Extract the (x, y) coordinate from the center of the cell holding the provided text.  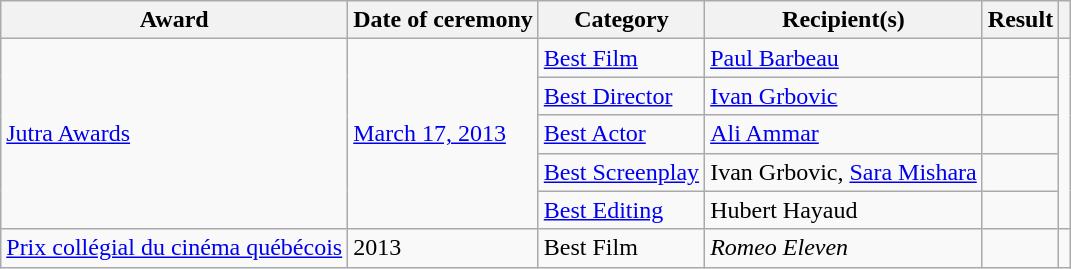
March 17, 2013 (444, 134)
Best Actor (621, 134)
Best Editing (621, 210)
Prix collégial du cinéma québécois (174, 248)
Best Director (621, 96)
Award (174, 20)
Paul Barbeau (844, 58)
Jutra Awards (174, 134)
Ivan Grbovic, Sara Mishara (844, 172)
Hubert Hayaud (844, 210)
Date of ceremony (444, 20)
Recipient(s) (844, 20)
Result (1020, 20)
Ivan Grbovic (844, 96)
Category (621, 20)
2013 (444, 248)
Ali Ammar (844, 134)
Romeo Eleven (844, 248)
Best Screenplay (621, 172)
